Return (X, Y) of the center of cell containing provided text 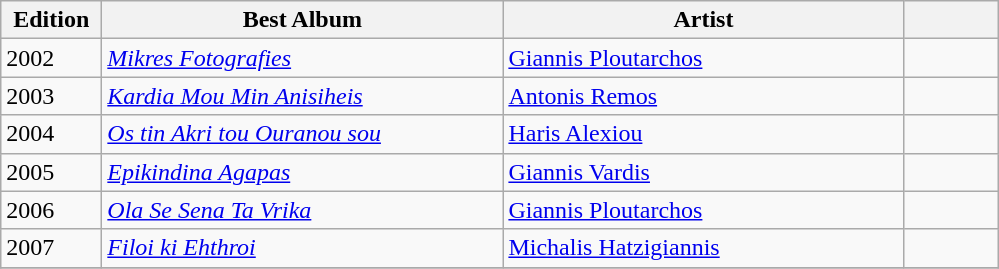
Epikindina Agapas (302, 172)
Edition (52, 20)
2006 (52, 210)
2005 (52, 172)
Kardia Mou Min Anisiheis (302, 96)
Antonis Remos (704, 96)
Ola Se Sena Ta Vrika (302, 210)
Giannis Vardis (704, 172)
Michalis Hatzigiannis (704, 248)
Haris Alexiou (704, 134)
2003 (52, 96)
2002 (52, 58)
Best Album (302, 20)
Filoi ki Ehthroi (302, 248)
Os tin Akri tou Ouranou sou (302, 134)
Mikres Fotografies (302, 58)
2007 (52, 248)
2004 (52, 134)
Artist (704, 20)
